Identify which cell holds the provided text, then report its [x, y] central coordinate. 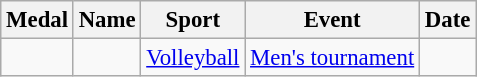
Sport [193, 20]
Name [107, 20]
Medal [38, 20]
Event [332, 20]
Volleyball [193, 58]
Men's tournament [332, 58]
Date [448, 20]
